From the cell containing the given text, extract its center point as (x, y) coordinate. 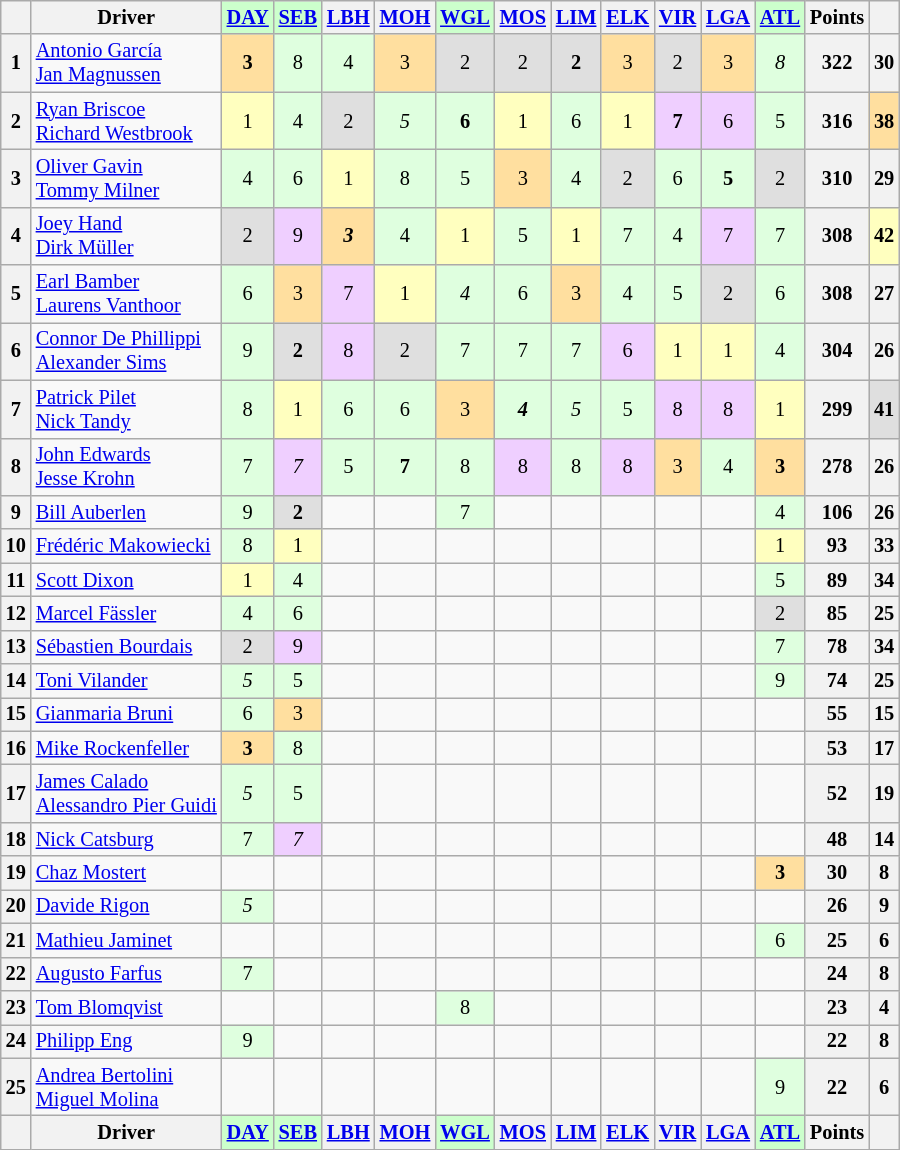
Patrick Pilet Nick Tandy (126, 409)
Sébastien Bourdais (126, 647)
Mike Rockenfeller (126, 748)
33 (884, 546)
38 (884, 121)
Connor De Phillippi Alexander Sims (126, 351)
Marcel Fässler (126, 613)
John Edwards Jesse Krohn (126, 467)
55 (837, 714)
41 (884, 409)
322 (837, 63)
310 (837, 178)
53 (837, 748)
Antonio García Jan Magnussen (126, 63)
304 (837, 351)
Nick Catsburg (126, 839)
11 (16, 580)
106 (837, 512)
85 (837, 613)
278 (837, 467)
16 (16, 748)
21 (16, 940)
Oliver Gavin Tommy Milner (126, 178)
10 (16, 546)
52 (837, 793)
Chaz Mostert (126, 873)
13 (16, 647)
93 (837, 546)
Davide Rigon (126, 906)
Philipp Eng (126, 1041)
27 (884, 294)
48 (837, 839)
12 (16, 613)
Augusto Farfus (126, 974)
Ryan Briscoe Richard Westbrook (126, 121)
Joey Hand Dirk Müller (126, 236)
Gianmaria Bruni (126, 714)
Scott Dixon (126, 580)
316 (837, 121)
Frédéric Makowiecki (126, 546)
18 (16, 839)
Tom Blomqvist (126, 1007)
29 (884, 178)
299 (837, 409)
Mathieu Jaminet (126, 940)
74 (837, 681)
Bill Auberlen (126, 512)
20 (16, 906)
89 (837, 580)
Andrea Bertolini Miguel Molina (126, 1087)
Toni Vilander (126, 681)
78 (837, 647)
James Calado Alessandro Pier Guidi (126, 793)
Earl Bamber Laurens Vanthoor (126, 294)
42 (884, 236)
